Return [x, y] of the center of cell containing provided text 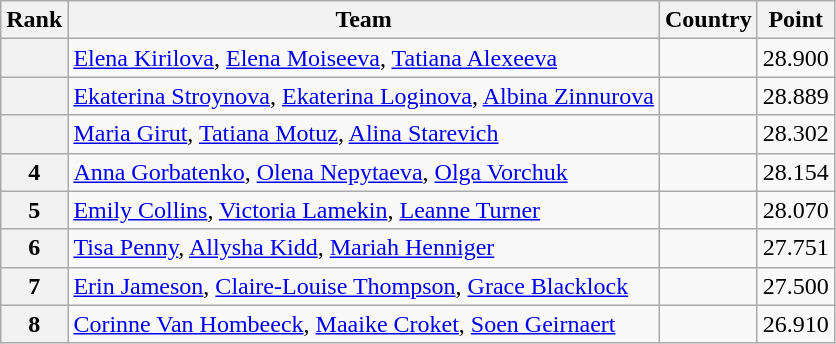
Team [364, 20]
Rank [34, 20]
28.154 [796, 172]
6 [34, 248]
Country [708, 20]
27.751 [796, 248]
28.302 [796, 134]
Erin Jameson, Claire-Louise Thompson, Grace Blacklock [364, 286]
7 [34, 286]
4 [34, 172]
Corinne Van Hombeeck, Maaike Croket, Soen Geirnaert [364, 324]
Emily Collins, Victoria Lamekin, Leanne Turner [364, 210]
Tisa Penny, Allysha Kidd, Mariah Henniger [364, 248]
Ekaterina Stroynova, Ekaterina Loginova, Albina Zinnurova [364, 96]
28.070 [796, 210]
8 [34, 324]
27.500 [796, 286]
26.910 [796, 324]
Maria Girut, Tatiana Motuz, Alina Starevich [364, 134]
5 [34, 210]
Elena Kirilova, Elena Moiseeva, Tatiana Alexeeva [364, 58]
28.889 [796, 96]
Point [796, 20]
28.900 [796, 58]
Anna Gorbatenko, Olena Nepytaeva, Olga Vorchuk [364, 172]
